Search for the cell housing the specified text and yield its (x, y) center coordinate. 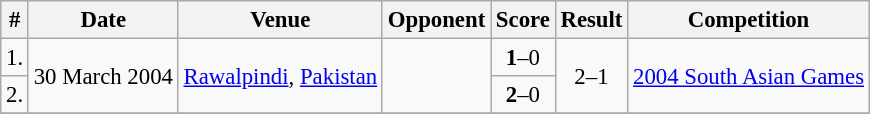
Date (103, 20)
2–0 (524, 95)
Venue (280, 20)
# (15, 20)
Competition (749, 20)
2. (15, 95)
2004 South Asian Games (749, 76)
Opponent (436, 20)
30 March 2004 (103, 76)
1. (15, 58)
Score (524, 20)
Result (592, 20)
2–1 (592, 76)
1–0 (524, 58)
Rawalpindi, Pakistan (280, 76)
